Output the [X, Y] coordinate of the center of the cell containing the given text.  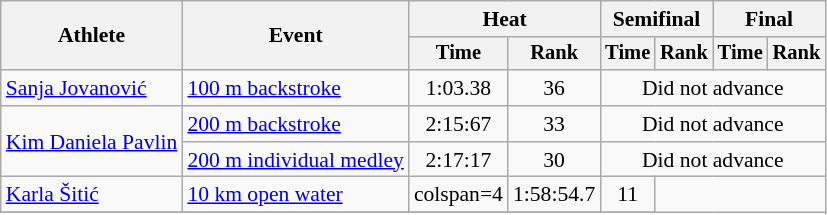
Semifinal [656, 19]
200 m backstroke [296, 124]
100 m backstroke [296, 88]
1:03.38 [458, 88]
30 [554, 160]
1:58:54.7 [554, 195]
200 m individual medley [296, 160]
10 km open water [296, 195]
2:15:67 [458, 124]
Karla Šitić [92, 195]
33 [554, 124]
36 [554, 88]
11 [628, 195]
Event [296, 36]
Sanja Jovanović [92, 88]
colspan=4 [458, 195]
Kim Daniela Pavlin [92, 142]
Athlete [92, 36]
2:17:17 [458, 160]
Heat [504, 19]
Final [769, 19]
